Identify which cell holds the provided text, then report its [X, Y] central coordinate. 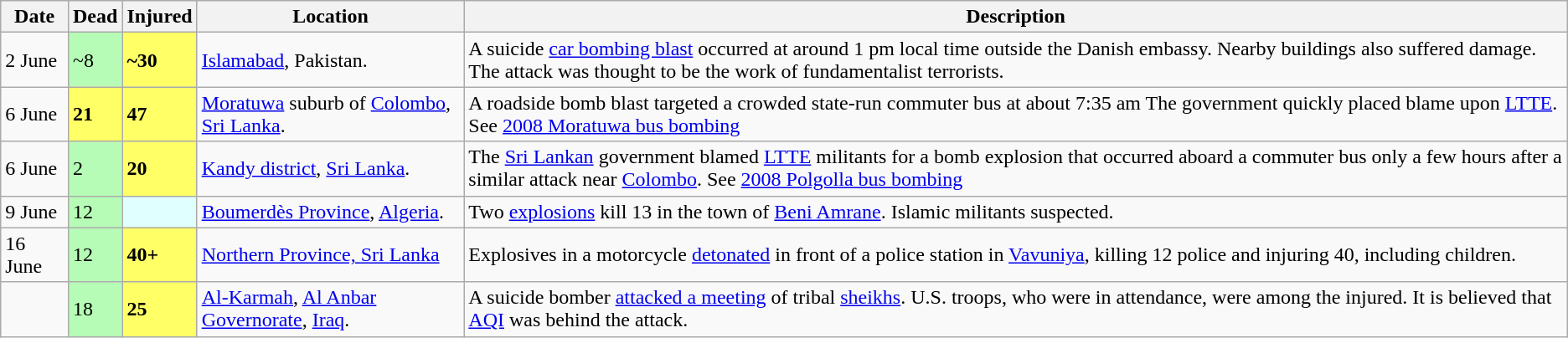
Injured [159, 17]
40+ [159, 254]
9 June [35, 212]
Explosives in a motorcycle detonated in front of a police station in Vavuniya, killing 12 police and injuring 40, including children. [1015, 254]
18 [95, 310]
21 [95, 114]
Date [35, 17]
Description [1015, 17]
Location [330, 17]
Kandy district, Sri Lanka. [330, 169]
Al-Karmah, Al Anbar Governorate, Iraq. [330, 310]
47 [159, 114]
2 June [35, 60]
Moratuwa suburb of Colombo, Sri Lanka. [330, 114]
~8 [95, 60]
25 [159, 310]
20 [159, 169]
Boumerdès Province, Algeria. [330, 212]
Dead [95, 17]
16 June [35, 254]
Two explosions kill 13 in the town of Beni Amrane. Islamic militants suspected. [1015, 212]
Northern Province, Sri Lanka [330, 254]
2 [95, 169]
~30 [159, 60]
Islamabad, Pakistan. [330, 60]
